Locate the cell with the specified text and output its [X, Y] center coordinate. 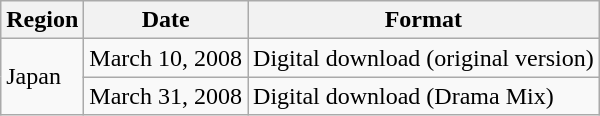
Digital download (original version) [424, 58]
Region [42, 20]
Format [424, 20]
Japan [42, 77]
Digital download (Drama Mix) [424, 96]
March 10, 2008 [166, 58]
March 31, 2008 [166, 96]
Date [166, 20]
